Output the (x, y) coordinate of the center of the cell containing the given text.  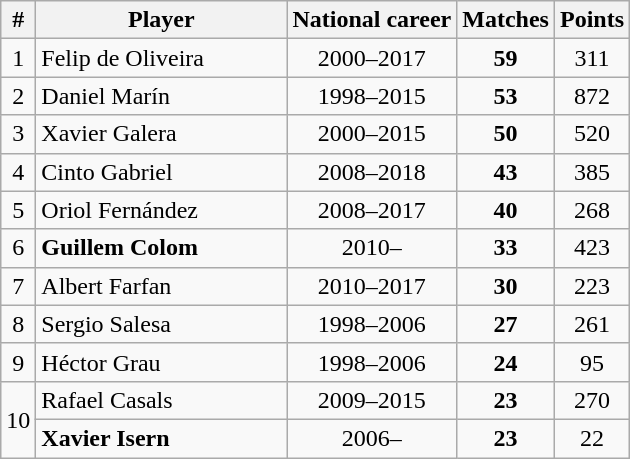
Rafael Casals (162, 400)
2010– (372, 248)
2 (18, 96)
Guillem Colom (162, 248)
268 (592, 210)
2009–2015 (372, 400)
30 (506, 286)
Oriol Fernández (162, 210)
Sergio Salesa (162, 324)
261 (592, 324)
Cinto Gabriel (162, 172)
270 (592, 400)
385 (592, 172)
10 (18, 419)
423 (592, 248)
3 (18, 134)
40 (506, 210)
8 (18, 324)
2008–2017 (372, 210)
Player (162, 20)
Albert Farfan (162, 286)
95 (592, 362)
7 (18, 286)
4 (18, 172)
520 (592, 134)
Felip de Oliveira (162, 58)
59 (506, 58)
2006– (372, 438)
# (18, 20)
53 (506, 96)
2000–2017 (372, 58)
6 (18, 248)
1 (18, 58)
Matches (506, 20)
Xavier Isern (162, 438)
Xavier Galera (162, 134)
24 (506, 362)
33 (506, 248)
2008–2018 (372, 172)
2000–2015 (372, 134)
50 (506, 134)
Héctor Grau (162, 362)
22 (592, 438)
Points (592, 20)
1998–2015 (372, 96)
5 (18, 210)
27 (506, 324)
872 (592, 96)
9 (18, 362)
43 (506, 172)
311 (592, 58)
2010–2017 (372, 286)
Daniel Marín (162, 96)
National career (372, 20)
223 (592, 286)
